Capture the cell that displays the provided text and extract its [X, Y] central coordinate. 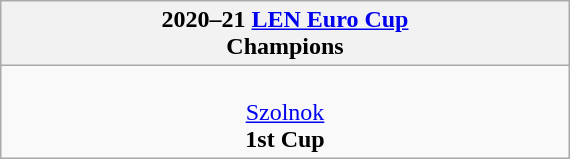
2020–21 LEN Euro CupChampions [284, 34]
Szolnok1st Cup [284, 112]
